Scan for the cell matching the given text and deliver its (x, y) coordinate at center. 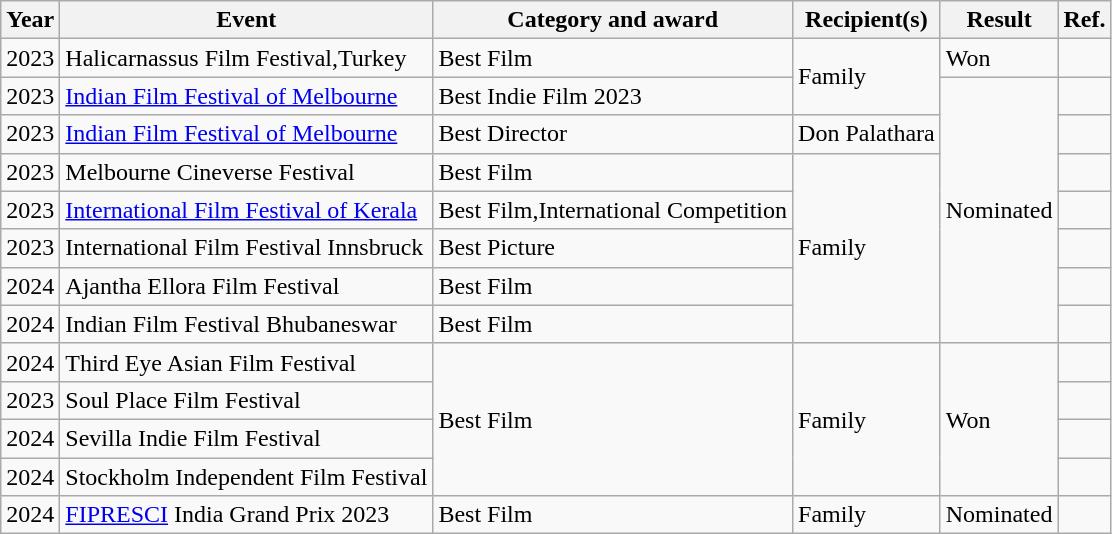
Ajantha Ellora Film Festival (246, 286)
FIPRESCI India Grand Prix 2023 (246, 515)
Third Eye Asian Film Festival (246, 362)
Best Picture (613, 248)
Result (999, 20)
Don Palathara (867, 134)
Best Film,International Competition (613, 210)
Ref. (1084, 20)
International Film Festival Innsbruck (246, 248)
Best Director (613, 134)
Soul Place Film Festival (246, 400)
Year (30, 20)
Melbourne Cineverse Festival (246, 172)
Halicarnassus Film Festival,Turkey (246, 58)
International Film Festival of Kerala (246, 210)
Sevilla Indie Film Festival (246, 438)
Event (246, 20)
Recipient(s) (867, 20)
Category and award (613, 20)
Best Indie Film 2023 (613, 96)
Stockholm Independent Film Festival (246, 477)
Indian Film Festival Bhubaneswar (246, 324)
